Locate the cell with the specified text and output its (x, y) center coordinate. 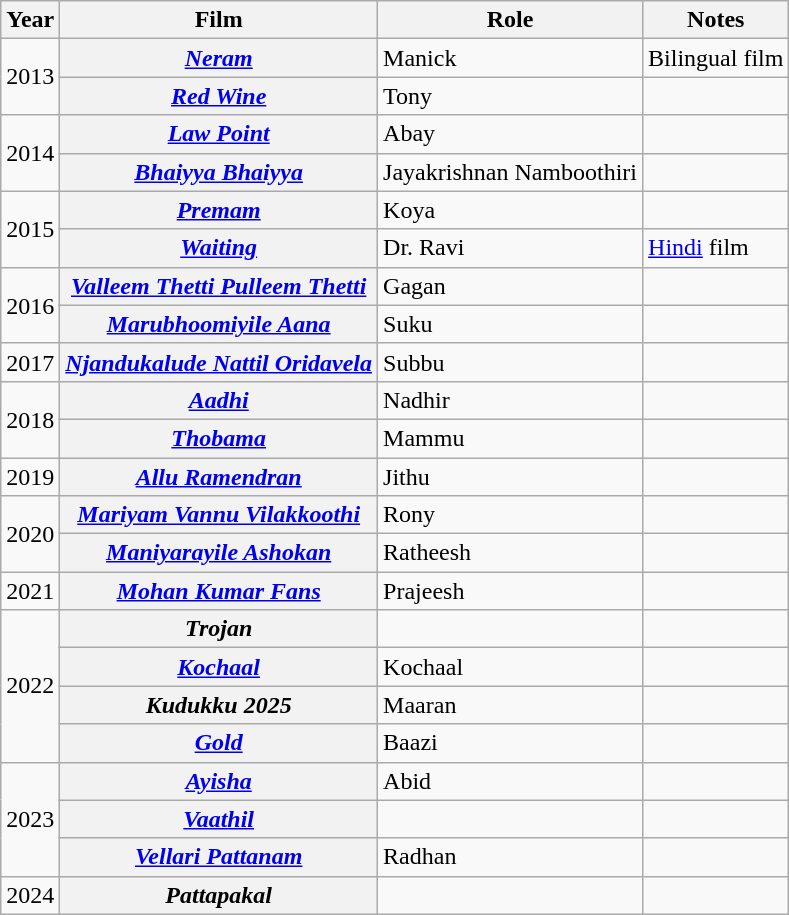
Hindi film (716, 248)
2019 (30, 477)
Pattapakal (219, 895)
Maniyarayile Ashokan (219, 553)
Jayakrishnan Namboothiri (510, 172)
2023 (30, 819)
Njandukalude Nattil Oridavela (219, 362)
Ratheesh (510, 553)
Vaathil (219, 819)
Red Wine (219, 96)
2014 (30, 153)
Bilingual film (716, 58)
2017 (30, 362)
Mohan Kumar Fans (219, 591)
Rony (510, 515)
Maaran (510, 705)
Waiting (219, 248)
Bhaiyya Bhaiyya (219, 172)
Trojan (219, 629)
Valleem Thetti Pulleem Thetti (219, 286)
Year (30, 20)
Baazi (510, 743)
Thobama (219, 438)
2021 (30, 591)
Gold (219, 743)
2013 (30, 77)
Suku (510, 324)
Marubhoomiyile Aana (219, 324)
2018 (30, 419)
Kudukku 2025 (219, 705)
Neram (219, 58)
2016 (30, 305)
2022 (30, 686)
2020 (30, 534)
Premam (219, 210)
Allu Ramendran (219, 477)
Jithu (510, 477)
Koya (510, 210)
Law Point (219, 134)
Radhan (510, 857)
Notes (716, 20)
Subbu (510, 362)
Manick (510, 58)
Ayisha (219, 781)
2015 (30, 229)
Aadhi (219, 400)
Dr. Ravi (510, 248)
2024 (30, 895)
Mammu (510, 438)
Gagan (510, 286)
Film (219, 20)
Tony (510, 96)
Abay (510, 134)
Abid (510, 781)
Prajeesh (510, 591)
Role (510, 20)
Vellari Pattanam (219, 857)
Nadhir (510, 400)
Mariyam Vannu Vilakkoothi (219, 515)
